For the text-containing cell, return its midpoint in (X, Y) coordinate format. 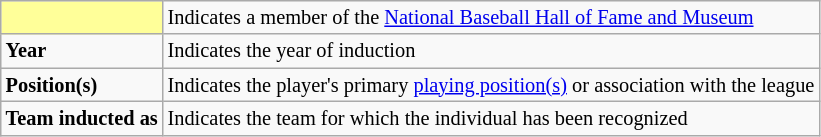
Indicates a member of the National Baseball Hall of Fame and Museum (492, 17)
Team inducted as (82, 118)
Position(s) (82, 85)
Indicates the team for which the individual has been recognized (492, 118)
Indicates the player's primary playing position(s) or association with the league (492, 85)
Year (82, 51)
Indicates the year of induction (492, 51)
